Identify which cell holds the provided text, then report its [x, y] central coordinate. 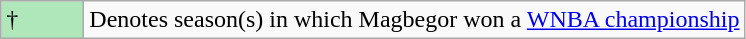
Denotes season(s) in which Magbegor won a WNBA championship [414, 20]
† [42, 20]
